Capture the cell that displays the provided text and extract its [X, Y] central coordinate. 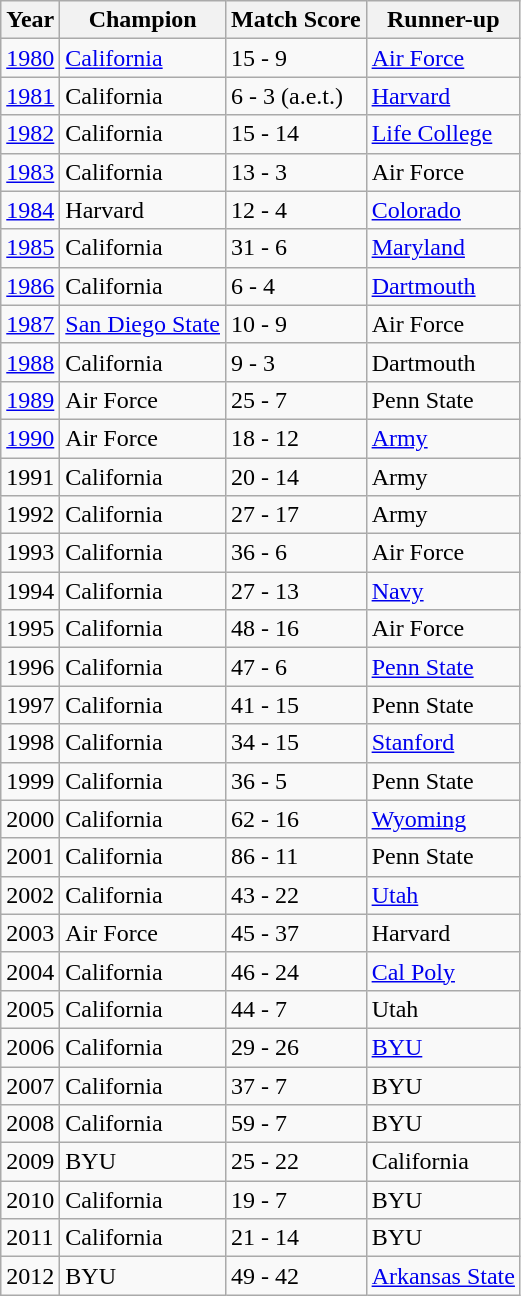
36 - 6 [296, 553]
49 - 42 [296, 1276]
47 - 6 [296, 667]
Maryland [443, 248]
29 - 26 [296, 1047]
2002 [30, 895]
21 - 14 [296, 1238]
20 - 14 [296, 477]
43 - 22 [296, 895]
1983 [30, 172]
15 - 14 [296, 134]
19 - 7 [296, 1200]
1980 [30, 58]
2000 [30, 819]
2006 [30, 1047]
Runner-up [443, 20]
1986 [30, 286]
1982 [30, 134]
1992 [30, 515]
2007 [30, 1085]
Year [30, 20]
Navy [443, 591]
Stanford [443, 743]
6 - 3 (a.e.t.) [296, 96]
9 - 3 [296, 362]
41 - 15 [296, 705]
Cal Poly [443, 971]
1999 [30, 781]
44 - 7 [296, 1009]
1997 [30, 705]
2009 [30, 1162]
Match Score [296, 20]
1996 [30, 667]
1981 [30, 96]
1987 [30, 324]
Arkansas State [443, 1276]
2004 [30, 971]
31 - 6 [296, 248]
2008 [30, 1124]
25 - 7 [296, 400]
2012 [30, 1276]
1991 [30, 477]
2011 [30, 1238]
Colorado [443, 210]
Champion [143, 20]
2001 [30, 857]
1988 [30, 362]
2010 [30, 1200]
1989 [30, 400]
45 - 37 [296, 933]
37 - 7 [296, 1085]
48 - 16 [296, 629]
1995 [30, 629]
2003 [30, 933]
2005 [30, 1009]
San Diego State [143, 324]
18 - 12 [296, 438]
13 - 3 [296, 172]
59 - 7 [296, 1124]
1990 [30, 438]
34 - 15 [296, 743]
Life College [443, 134]
86 - 11 [296, 857]
1994 [30, 591]
1985 [30, 248]
15 - 9 [296, 58]
62 - 16 [296, 819]
1993 [30, 553]
1998 [30, 743]
25 - 22 [296, 1162]
27 - 17 [296, 515]
46 - 24 [296, 971]
36 - 5 [296, 781]
12 - 4 [296, 210]
Wyoming [443, 819]
27 - 13 [296, 591]
6 - 4 [296, 286]
1984 [30, 210]
10 - 9 [296, 324]
